Output the (x, y) coordinate of the center of the cell containing the given text.  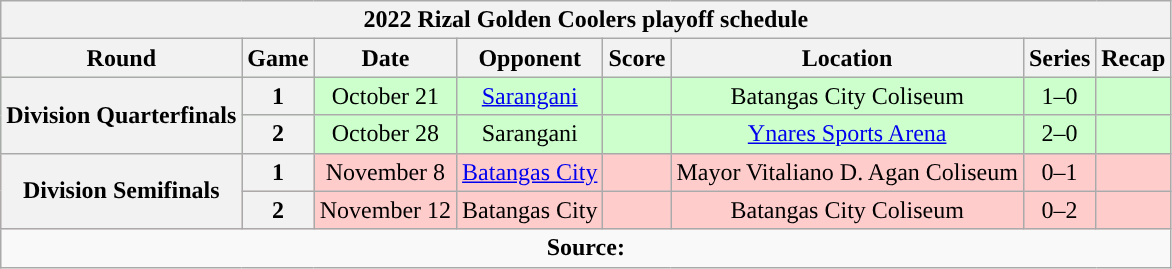
2–0 (1059, 134)
Date (385, 58)
October 28 (385, 134)
November 8 (385, 172)
Opponent (530, 58)
2022 Rizal Golden Coolers playoff schedule (586, 20)
Recap (1134, 58)
Score (637, 58)
Series (1059, 58)
Location (847, 58)
0–1 (1059, 172)
November 12 (385, 210)
Division Quarterfinals (122, 115)
Game (278, 58)
October 21 (385, 96)
Mayor Vitaliano D. Agan Coliseum (847, 172)
Division Semifinals (122, 191)
Source: (586, 248)
0–2 (1059, 210)
1–0 (1059, 96)
Round (122, 58)
Ynares Sports Arena (847, 134)
